Identify which cell holds the provided text, then report its (x, y) central coordinate. 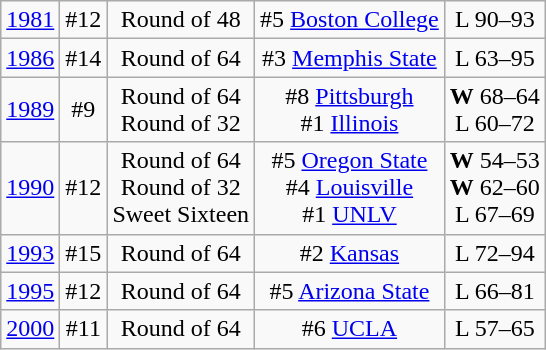
#8 Pittsburgh#1 Illinois (350, 110)
#2 Kansas (350, 253)
1990 (30, 188)
Round of 64Round of 32Sweet Sixteen (181, 188)
1993 (30, 253)
#5 Arizona State (350, 291)
#9 (84, 110)
1981 (30, 20)
Round of 48 (181, 20)
1986 (30, 58)
L 63–95 (494, 58)
L 90–93 (494, 20)
#5 Boston College (350, 20)
#5 Oregon State#4 Louisville#1 UNLV (350, 188)
#14 (84, 58)
#15 (84, 253)
W 68–64L 60–72 (494, 110)
#3 Memphis State (350, 58)
#11 (84, 329)
1989 (30, 110)
L 66–81 (494, 291)
W 54–53W 62–60L 67–69 (494, 188)
#6 UCLA (350, 329)
L 72–94 (494, 253)
1995 (30, 291)
Round of 64Round of 32 (181, 110)
L 57–65 (494, 329)
2000 (30, 329)
